Scan for the cell matching the given text and deliver its (x, y) coordinate at center. 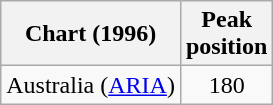
Peakposition (226, 34)
Australia (ARIA) (91, 85)
180 (226, 85)
Chart (1996) (91, 34)
